Identify which cell holds the provided text, then report its [x, y] central coordinate. 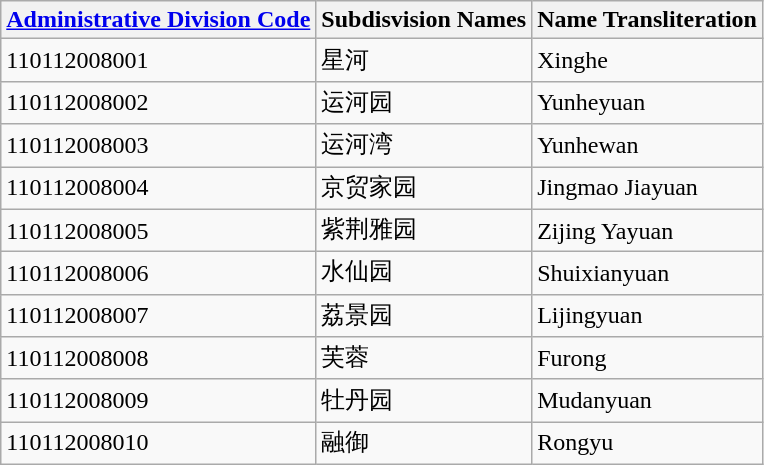
Yunheyuan [648, 102]
芙蓉 [424, 358]
110112008005 [158, 230]
110112008010 [158, 444]
Lijingyuan [648, 316]
Mudanyuan [648, 400]
Furong [648, 358]
Administrative Division Code [158, 20]
110112008006 [158, 274]
Rongyu [648, 444]
Name Transliteration [648, 20]
Subdisvision Names [424, 20]
Shuixianyuan [648, 274]
Zijing Yayuan [648, 230]
110112008004 [158, 188]
水仙园 [424, 274]
紫荆雅园 [424, 230]
融御 [424, 444]
Yunhewan [648, 146]
京贸家园 [424, 188]
牡丹园 [424, 400]
荔景园 [424, 316]
110112008007 [158, 316]
110112008008 [158, 358]
110112008003 [158, 146]
Xinghe [648, 60]
110112008002 [158, 102]
Jingmao Jiayuan [648, 188]
运河湾 [424, 146]
110112008001 [158, 60]
星河 [424, 60]
110112008009 [158, 400]
运河园 [424, 102]
